Detect which cell encompasses the target text, then output its (x, y) center coordinate. 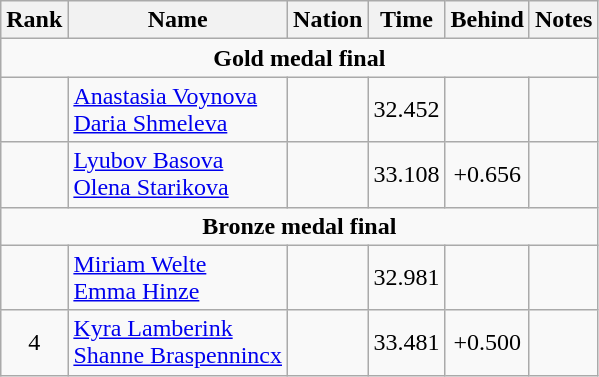
Nation (328, 20)
Name (178, 20)
Anastasia VoynovaDaria Shmeleva (178, 110)
Rank (34, 20)
Miriam WelteEmma Hinze (178, 278)
Behind (487, 20)
Time (406, 20)
Bronze medal final (300, 226)
Notes (563, 20)
Lyubov BasovaOlena Starikova (178, 174)
Kyra LamberinkShanne Braspennincx (178, 342)
+0.656 (487, 174)
33.108 (406, 174)
33.481 (406, 342)
4 (34, 342)
Gold medal final (300, 58)
32.452 (406, 110)
32.981 (406, 278)
+0.500 (487, 342)
